Identify which cell holds the provided text, then report its (x, y) central coordinate. 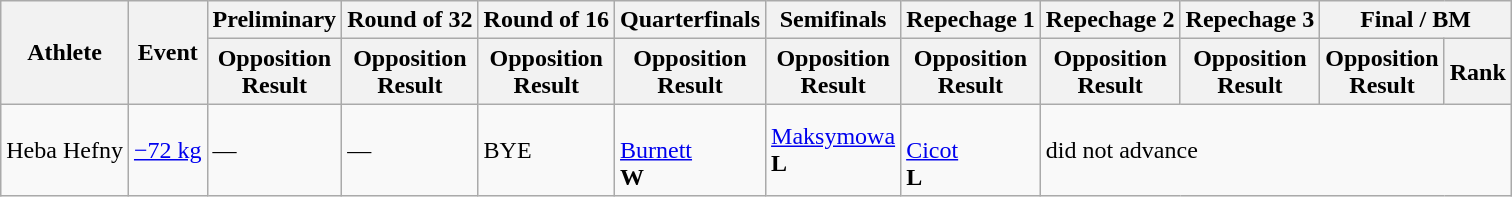
BurnettW (690, 150)
−72 kg (168, 150)
Event (168, 52)
Repechage 3 (1250, 20)
Round of 16 (546, 20)
MaksymowaL (834, 150)
Repechage 1 (971, 20)
Preliminary (274, 20)
BYE (546, 150)
Semifinals (834, 20)
Repechage 2 (1110, 20)
Heba Hefny (65, 150)
Round of 32 (410, 20)
Rank (1478, 72)
Final / BM (1416, 20)
CicotL (971, 150)
did not advance (1276, 150)
Athlete (65, 52)
Quarterfinals (690, 20)
